Capture the cell that displays the provided text and extract its [X, Y] central coordinate. 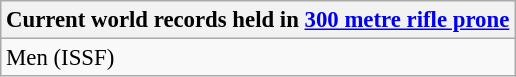
Men (ISSF) [258, 58]
Current world records held in 300 metre rifle prone [258, 20]
